Provide the (x, y) coordinate of the cell's center where the given text is located.  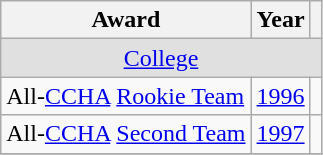
Award (126, 20)
1997 (280, 134)
Year (280, 20)
College (161, 58)
All-CCHA Rookie Team (126, 96)
All-CCHA Second Team (126, 134)
1996 (280, 96)
